Find where the given text appears and provide that cell's center as (x, y) coordinate. 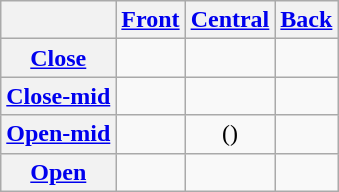
Close (58, 58)
Front (150, 20)
Central (230, 20)
Open (58, 172)
() (230, 134)
Back (306, 20)
Close-mid (58, 96)
Open-mid (58, 134)
